Return the [x, y] coordinate for the center point of the cell that contains the specified text.  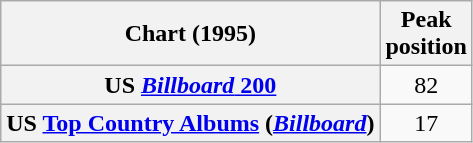
Peak position [426, 34]
Chart (1995) [190, 34]
US Billboard 200 [190, 85]
US Top Country Albums (Billboard) [190, 123]
82 [426, 85]
17 [426, 123]
